Locate the cell with the specified text and output its (X, Y) center coordinate. 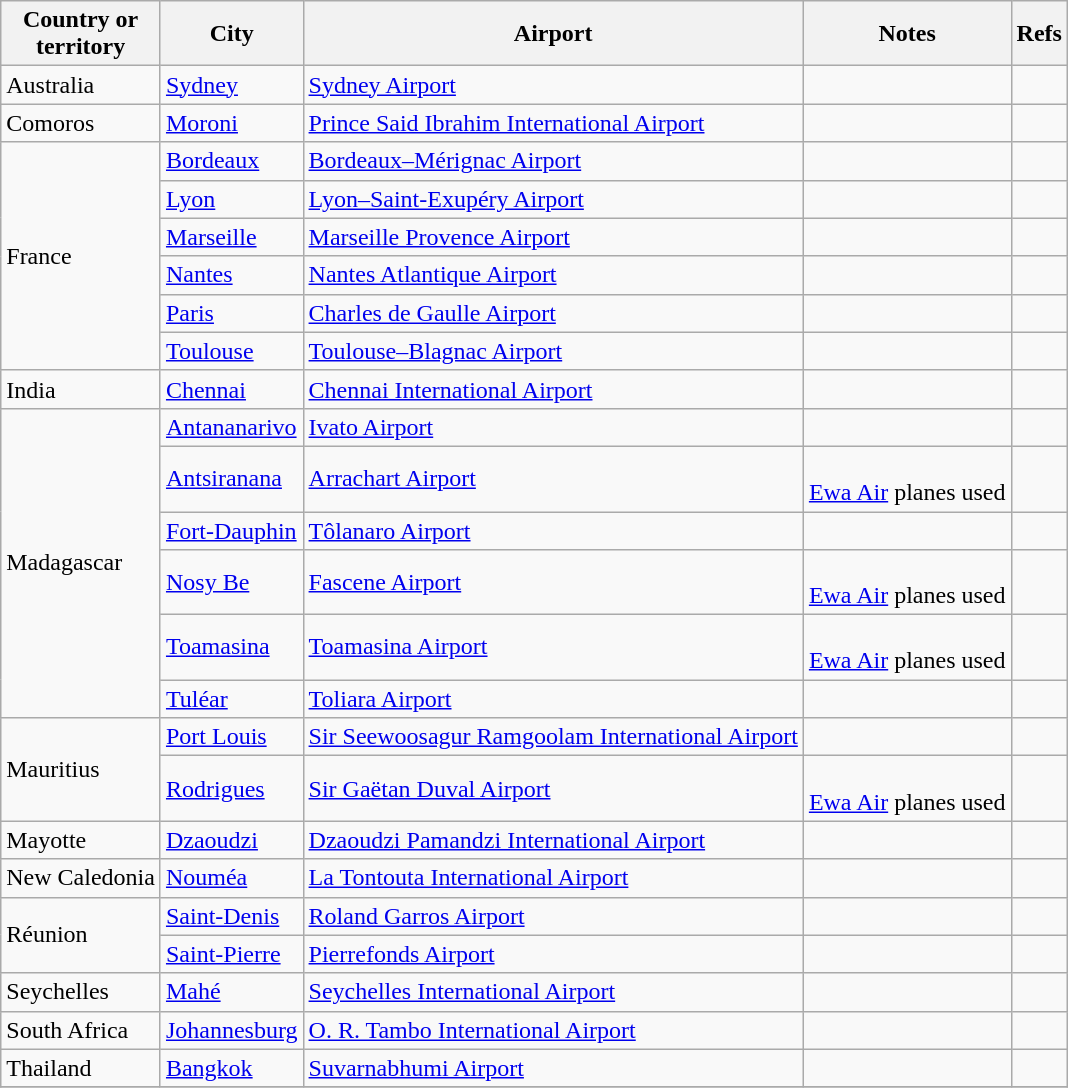
City (232, 34)
Sydney Airport (553, 85)
Sir Gaëtan Duval Airport (553, 788)
Comoros (81, 123)
Bordeaux–Mérignac Airport (553, 161)
Country orterritory (81, 34)
Rodrigues (232, 788)
Thailand (81, 1068)
Charles de Gaulle Airport (553, 313)
Antsiranana (232, 478)
Prince Said Ibrahim International Airport (553, 123)
Bordeaux (232, 161)
Airport (553, 34)
Tôlanaro Airport (553, 531)
Marseille (232, 237)
Mahé (232, 992)
Toulouse–Blagnac Airport (553, 351)
Pierrefonds Airport (553, 954)
Chennai (232, 389)
Nantes Atlantique Airport (553, 275)
Antananarivo (232, 427)
Johannesburg (232, 1030)
Ivato Airport (553, 427)
Sydney (232, 85)
Australia (81, 85)
Dzaoudzi Pamandzi International Airport (553, 840)
La Tontouta International Airport (553, 878)
Mauritius (81, 770)
Toamasina (232, 648)
Bangkok (232, 1068)
Toliara Airport (553, 699)
Refs (1039, 34)
Marseille Provence Airport (553, 237)
Toamasina Airport (553, 648)
South Africa (81, 1030)
Port Louis (232, 737)
India (81, 389)
France (81, 256)
Dzaoudzi (232, 840)
Nantes (232, 275)
Seychelles (81, 992)
New Caledonia (81, 878)
Sir Seewoosagur Ramgoolam International Airport (553, 737)
Seychelles International Airport (553, 992)
Lyon–Saint-Exupéry Airport (553, 199)
Fascene Airport (553, 582)
Nouméa (232, 878)
Nosy Be (232, 582)
Suvarnabhumi Airport (553, 1068)
Notes (907, 34)
Chennai International Airport (553, 389)
Lyon (232, 199)
Réunion (81, 935)
Madagascar (81, 562)
Roland Garros Airport (553, 916)
Toulouse (232, 351)
Saint-Pierre (232, 954)
Paris (232, 313)
Mayotte (81, 840)
Tuléar (232, 699)
O. R. Tambo International Airport (553, 1030)
Moroni (232, 123)
Saint-Denis (232, 916)
Arrachart Airport (553, 478)
Fort-Dauphin (232, 531)
